Detect which cell encompasses the target text, then output its [x, y] center coordinate. 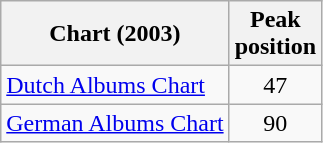
90 [275, 123]
Chart (2003) [115, 34]
German Albums Chart [115, 123]
47 [275, 85]
Dutch Albums Chart [115, 85]
Peakposition [275, 34]
